Output the [X, Y] coordinate of the center of the cell containing the given text.  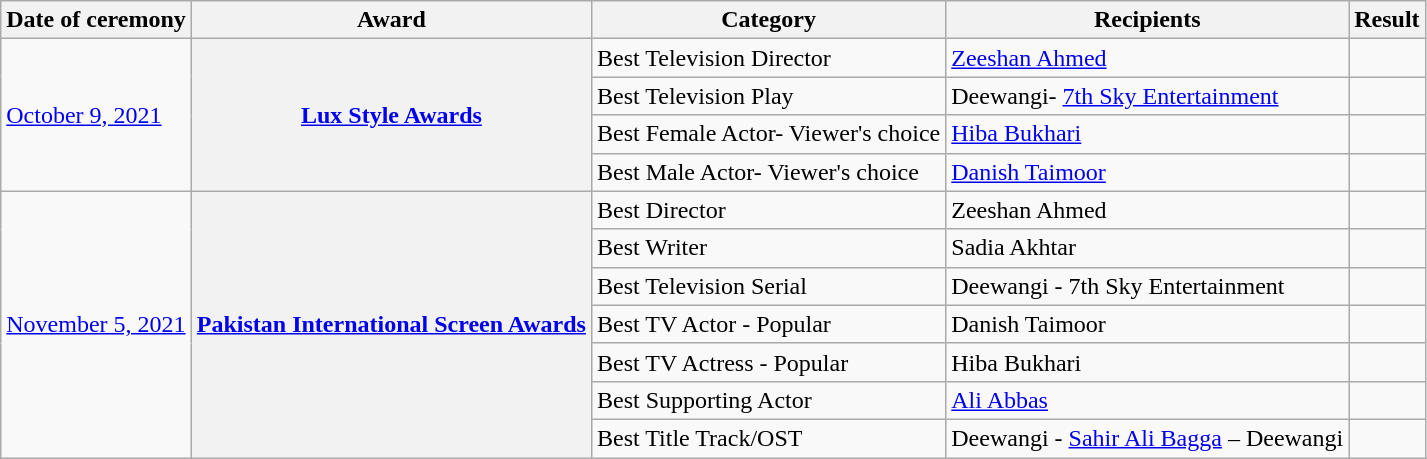
Result [1387, 20]
Best TV Actor - Popular [768, 324]
Best Director [768, 210]
Deewangi - 7th Sky Entertainment [1148, 286]
Deewangi - Sahir Ali Bagga – Deewangi [1148, 438]
Recipients [1148, 20]
Best Television Serial [768, 286]
November 5, 2021 [96, 324]
October 9, 2021 [96, 115]
Ali Abbas [1148, 400]
Best Writer [768, 248]
Best Supporting Actor [768, 400]
Award [391, 20]
Sadia Akhtar [1148, 248]
Category [768, 20]
Best Female Actor- Viewer's choice [768, 134]
Date of ceremony [96, 20]
Pakistan International Screen Awards [391, 324]
Best Television Director [768, 58]
Best Television Play [768, 96]
Deewangi- 7th Sky Entertainment [1148, 96]
Lux Style Awards [391, 115]
Best Male Actor- Viewer's choice [768, 172]
Best TV Actress - Popular [768, 362]
Best Title Track/OST [768, 438]
